Provide the [x, y] coordinate of the cell's center where the given text is located.  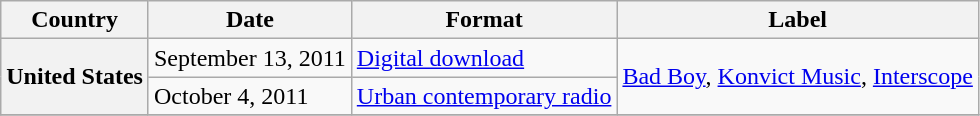
Format [484, 20]
Digital download [484, 58]
Country [75, 20]
Label [798, 20]
Urban contemporary radio [484, 96]
Date [250, 20]
United States [75, 77]
September 13, 2011 [250, 58]
October 4, 2011 [250, 96]
Bad Boy, Konvict Music, Interscope [798, 77]
